Return the [X, Y] coordinate for the center point of the cell that contains the specified text.  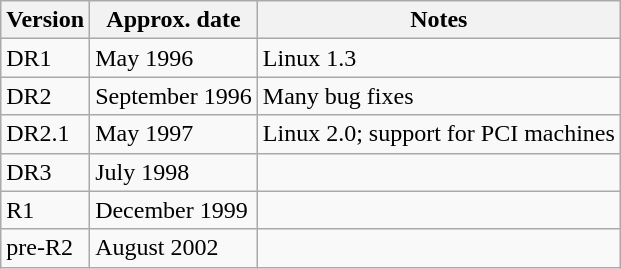
Linux 2.0; support for PCI machines [438, 134]
Linux 1.3 [438, 58]
December 1999 [174, 210]
Version [46, 20]
August 2002 [174, 248]
May 1997 [174, 134]
July 1998 [174, 172]
DR3 [46, 172]
pre-R2 [46, 248]
Notes [438, 20]
Approx. date [174, 20]
R1 [46, 210]
September 1996 [174, 96]
Many bug fixes [438, 96]
DR2 [46, 96]
DR2.1 [46, 134]
DR1 [46, 58]
May 1996 [174, 58]
